Identify which cell holds the provided text, then report its [x, y] central coordinate. 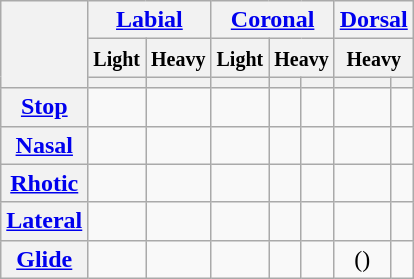
Coronal [272, 20]
Stop [44, 107]
Dorsal [374, 20]
Rhotic [44, 183]
Glide [44, 259]
Lateral [44, 221]
() [362, 259]
Labial [150, 20]
Nasal [44, 145]
